For the text-containing cell, return its midpoint in [x, y] coordinate format. 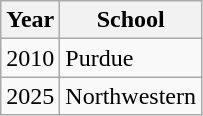
Year [30, 20]
School [131, 20]
Purdue [131, 58]
2010 [30, 58]
Northwestern [131, 96]
2025 [30, 96]
